Output the (X, Y) coordinate of the center of the cell containing the given text.  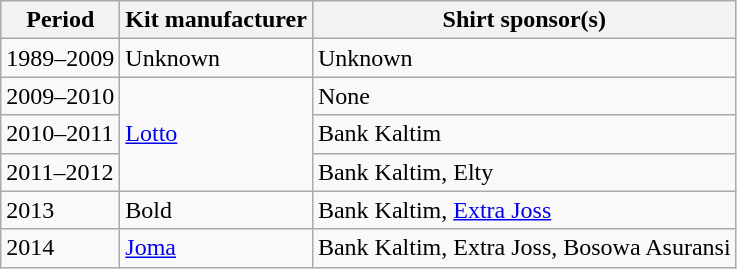
Joma (216, 248)
Bank Kaltim, Extra Joss, Bosowa Asuransi (524, 248)
Shirt sponsor(s) (524, 20)
Bank Kaltim, Extra Joss (524, 210)
2014 (60, 248)
Bank Kaltim (524, 134)
2011–2012 (60, 172)
2009–2010 (60, 96)
Bold (216, 210)
Period (60, 20)
Kit manufacturer (216, 20)
2010–2011 (60, 134)
1989–2009 (60, 58)
None (524, 96)
2013 (60, 210)
Lotto (216, 134)
Bank Kaltim, Elty (524, 172)
